Capture the cell that displays the provided text and extract its (x, y) central coordinate. 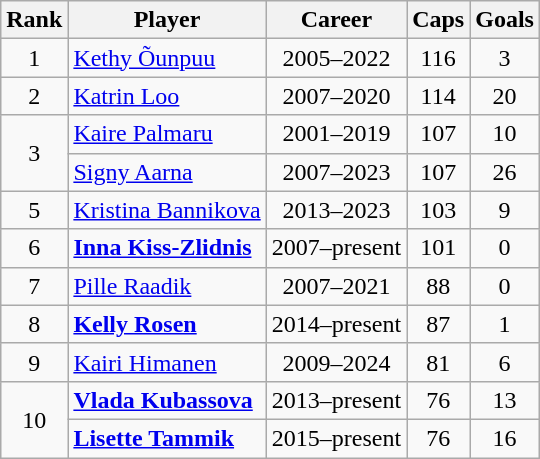
2014–present (336, 324)
101 (438, 248)
2013–2023 (336, 210)
26 (505, 172)
2001–2019 (336, 134)
2007–present (336, 248)
103 (438, 210)
87 (438, 324)
2 (34, 96)
5 (34, 210)
Pille Raadik (167, 286)
Player (167, 20)
Inna Kiss-Zlidnis (167, 248)
2009–2024 (336, 362)
2005–2022 (336, 58)
81 (438, 362)
Career (336, 20)
Katrin Loo (167, 96)
Kaire Palmaru (167, 134)
116 (438, 58)
8 (34, 324)
Goals (505, 20)
114 (438, 96)
Caps (438, 20)
Kelly Rosen (167, 324)
7 (34, 286)
2007–2023 (336, 172)
Lisette Tammik (167, 438)
Kristina Bannikova (167, 210)
Kairi Himanen (167, 362)
Signy Aarna (167, 172)
Rank (34, 20)
Vlada Kubassova (167, 400)
20 (505, 96)
Kethy Õunpuu (167, 58)
2015–present (336, 438)
2013–present (336, 400)
13 (505, 400)
88 (438, 286)
16 (505, 438)
2007–2021 (336, 286)
2007–2020 (336, 96)
